Identify which cell holds the provided text, then report its [x, y] central coordinate. 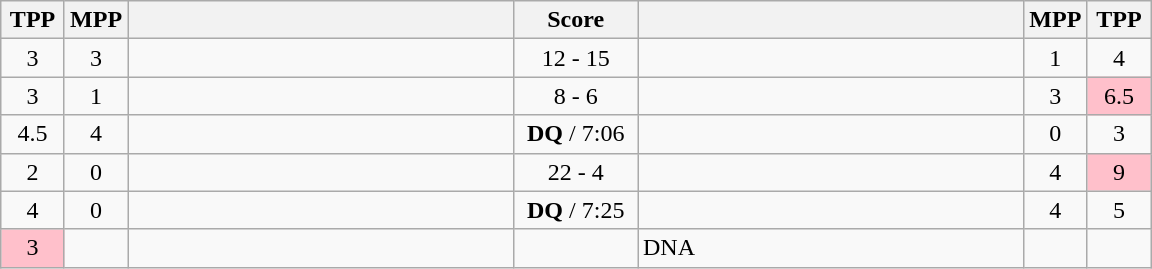
9 [1119, 172]
8 - 6 [576, 96]
DQ / 7:25 [576, 210]
DQ / 7:06 [576, 134]
6.5 [1119, 96]
4.5 [33, 134]
22 - 4 [576, 172]
2 [33, 172]
5 [1119, 210]
12 - 15 [576, 58]
DNA [831, 248]
Score [576, 20]
